Find where the given text appears and provide that cell's center as (x, y) coordinate. 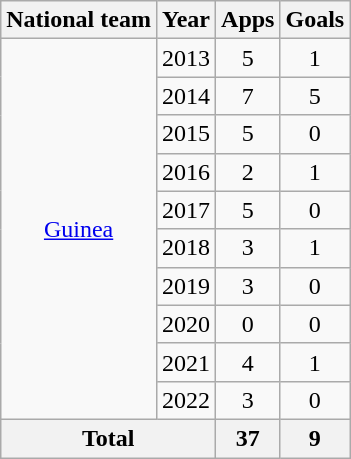
4 (248, 362)
Guinea (79, 230)
2020 (186, 324)
2019 (186, 286)
2018 (186, 248)
9 (315, 438)
Apps (248, 20)
2014 (186, 96)
Total (108, 438)
2 (248, 172)
2017 (186, 210)
Year (186, 20)
Goals (315, 20)
7 (248, 96)
National team (79, 20)
2022 (186, 400)
2013 (186, 58)
2021 (186, 362)
2016 (186, 172)
2015 (186, 134)
37 (248, 438)
